For the text-containing cell, return its midpoint in [x, y] coordinate format. 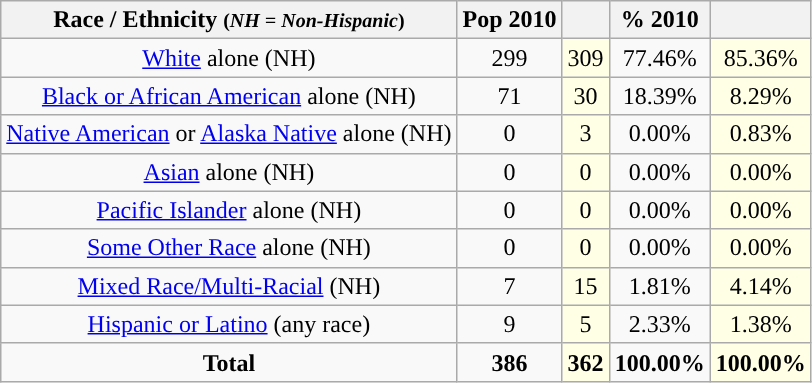
Race / Ethnicity (NH = Non-Hispanic) [229, 20]
299 [510, 58]
8.29% [760, 96]
2.33% [660, 324]
7 [510, 286]
386 [510, 362]
Pop 2010 [510, 20]
77.46% [660, 58]
Total [229, 362]
1.38% [760, 324]
85.36% [760, 58]
30 [586, 96]
Pacific Islander alone (NH) [229, 210]
% 2010 [660, 20]
15 [586, 286]
5 [586, 324]
Black or African American alone (NH) [229, 96]
362 [586, 362]
4.14% [760, 286]
Asian alone (NH) [229, 172]
3 [586, 134]
Native American or Alaska Native alone (NH) [229, 134]
9 [510, 324]
Some Other Race alone (NH) [229, 248]
Mixed Race/Multi-Racial (NH) [229, 286]
309 [586, 58]
Hispanic or Latino (any race) [229, 324]
White alone (NH) [229, 58]
0.83% [760, 134]
1.81% [660, 286]
71 [510, 96]
18.39% [660, 96]
